Capture the cell that displays the provided text and extract its [x, y] central coordinate. 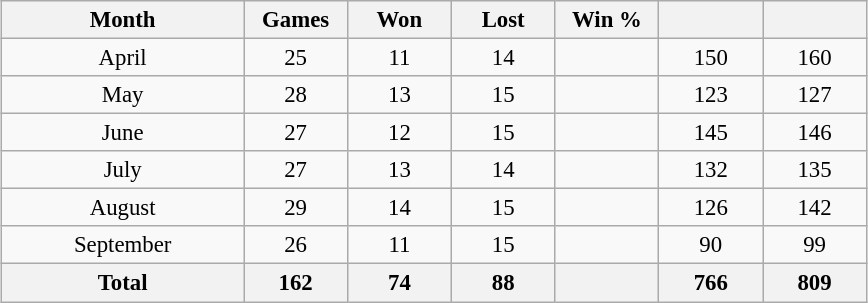
July [123, 170]
29 [296, 208]
Lost [503, 20]
142 [815, 208]
146 [815, 133]
Month [123, 20]
Win % [607, 20]
Total [123, 283]
April [123, 57]
Games [296, 20]
99 [815, 245]
September [123, 245]
132 [711, 170]
25 [296, 57]
127 [815, 95]
162 [296, 283]
28 [296, 95]
88 [503, 283]
809 [815, 283]
12 [399, 133]
126 [711, 208]
May [123, 95]
150 [711, 57]
135 [815, 170]
26 [296, 245]
Won [399, 20]
766 [711, 283]
74 [399, 283]
145 [711, 133]
June [123, 133]
160 [815, 57]
August [123, 208]
90 [711, 245]
123 [711, 95]
